From the cell containing the given text, extract its center point as (x, y) coordinate. 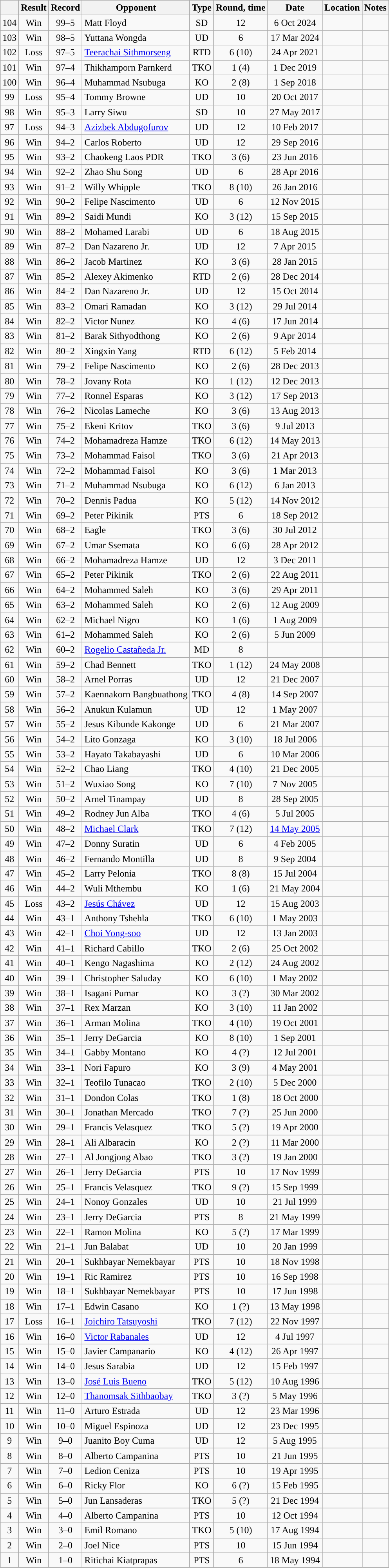
21 May 2004 (295, 888)
37 (9, 1023)
Arman Molina (136, 1023)
12 Dec 2013 (295, 381)
Kengo Nagashima (136, 963)
55–2 (65, 724)
9 Jul 2013 (295, 426)
12 Nov 2015 (295, 202)
Larry Pelonia (136, 873)
51–2 (65, 784)
33–1 (65, 1068)
17 Sep 2013 (295, 396)
7 (?) (241, 1112)
81–2 (65, 336)
45 (9, 903)
15 Sep 1999 (295, 1187)
18 May 1994 (295, 1560)
28 Sep 2005 (295, 799)
Location (342, 8)
Hayato Takabayashi (136, 754)
14 May 2013 (295, 441)
9 (9, 1441)
99–5 (65, 23)
Zhao Shu Song (136, 172)
13 (9, 1381)
22–1 (65, 1232)
Thikhamporn Parnkerd (136, 67)
28–1 (65, 1142)
96–4 (65, 82)
59 (9, 695)
4 (12) (241, 1351)
23 (9, 1232)
Edwin Casano (136, 1306)
27 (9, 1172)
66 (9, 590)
21 (9, 1262)
90 (9, 232)
9–0 (65, 1441)
51 (9, 814)
4–0 (65, 1515)
17 Mar 2024 (295, 38)
13–0 (65, 1381)
75 (9, 456)
Round, time (241, 8)
24 Aug 2002 (295, 963)
96 (9, 142)
Jovany Rota (136, 381)
30 (9, 1127)
15 Jun 1994 (295, 1545)
Nicolas Lameche (136, 411)
26 (9, 1187)
28 Dec 2013 (295, 366)
Wuxiao Song (136, 784)
Teofilo Tunacao (136, 1082)
Jun Balabat (136, 1247)
67 (9, 575)
92–2 (65, 172)
64 (9, 620)
31–1 (65, 1097)
Matt Floyd (136, 23)
Chao Liang (136, 769)
95 (9, 157)
8–0 (65, 1456)
Dondon Colas (136, 1097)
18 Nov 1998 (295, 1262)
Mohamed Larabi (136, 232)
21 Apr 2013 (295, 456)
15 Feb 1997 (295, 1366)
17 (9, 1321)
11 Jan 2002 (295, 1008)
14–0 (65, 1366)
76 (9, 441)
14 (9, 1366)
49 (9, 844)
Michael Clark (136, 829)
86 (9, 291)
22 (9, 1247)
80–2 (65, 351)
12 Aug 2009 (295, 605)
23 Mar 1996 (295, 1411)
30 Mar 2002 (295, 993)
3–0 (65, 1530)
35–1 (65, 1038)
Lito Gonzaga (136, 739)
25 Jun 2000 (295, 1112)
MD (201, 649)
21–1 (65, 1247)
16–0 (65, 1336)
Record (65, 8)
22 Aug 2011 (295, 575)
84–2 (65, 291)
89 (9, 247)
35 (9, 1053)
28 (9, 1157)
42 (9, 948)
94–3 (65, 127)
81 (9, 366)
15–0 (65, 1351)
19 Apr 1995 (295, 1471)
82–2 (65, 321)
97–5 (65, 53)
Ledion Ceniza (136, 1471)
Date (295, 8)
12 Oct 1994 (295, 1515)
Joel Nice (136, 1545)
22 Nov 1997 (295, 1321)
24 May 2008 (295, 665)
37–1 (65, 1008)
1 May 2003 (295, 919)
17 Aug 1994 (295, 1530)
Isagani Pumar (136, 993)
58–2 (65, 680)
14 May 2005 (295, 829)
62–2 (65, 620)
2 (?) (241, 1142)
5 Aug 1995 (295, 1441)
46–2 (65, 859)
61–2 (65, 635)
28 Apr 2016 (295, 172)
Chaokeng Laos PDR (136, 157)
Arturo Estrada (136, 1411)
5–0 (65, 1501)
10 Aug 1996 (295, 1381)
24–1 (65, 1202)
4 Feb 2005 (295, 844)
13 Jan 2003 (295, 933)
Dennis Padua (136, 500)
21 Mar 2007 (295, 724)
29 (9, 1142)
4 May 2001 (295, 1068)
1–0 (65, 1560)
15 (9, 1351)
24 Apr 2021 (295, 53)
38 (9, 1008)
65 (9, 605)
18–1 (65, 1292)
83 (9, 336)
5 Feb 2014 (295, 351)
5 Jul 2005 (295, 814)
2 (12) (241, 963)
63 (9, 635)
Carlos Roberto (136, 142)
30–1 (65, 1112)
7 Nov 2005 (295, 784)
7–0 (65, 1471)
57 (9, 724)
4 (8) (241, 695)
1 Mar 2013 (295, 471)
98 (9, 112)
29 Sep 2016 (295, 142)
41 (9, 963)
15 Jul 2004 (295, 873)
88 (9, 262)
32 (9, 1097)
28 Jan 2015 (295, 262)
Javier Campanario (136, 1351)
3 (9, 1530)
Notes (375, 8)
1 (4) (241, 67)
3 (9) (241, 1068)
19 Jan 2000 (295, 1157)
59–2 (65, 665)
1 Sep 2001 (295, 1038)
67–2 (65, 545)
25 (9, 1202)
15 Aug 2003 (295, 903)
26 Jan 2016 (295, 187)
56–2 (65, 709)
1 May 2002 (295, 978)
5 (10) (241, 1530)
10–0 (65, 1426)
24 (9, 1217)
69–2 (65, 515)
60–2 (65, 649)
68–2 (65, 530)
91 (9, 217)
48–2 (65, 829)
85 (9, 306)
90–2 (65, 202)
91–2 (65, 187)
54 (9, 769)
5 Dec 2000 (295, 1082)
6 (?) (241, 1486)
9 (?) (241, 1187)
Ricky Flor (136, 1486)
1 May 2007 (295, 709)
46 (9, 888)
13 Aug 2013 (295, 411)
Jacob Martinez (136, 262)
6 (6) (241, 545)
27 May 2017 (295, 112)
61 (9, 665)
25–1 (65, 1187)
Teerachai Sithmorseng (136, 53)
38–1 (65, 993)
11 Mar 2000 (295, 1142)
11–0 (65, 1411)
101 (9, 67)
Rex Marzan (136, 1008)
15 Feb 1995 (295, 1486)
73 (9, 486)
2 (10) (241, 1082)
52 (9, 799)
7 Apr 2015 (295, 247)
Ekeni Kritov (136, 426)
78–2 (65, 381)
99 (9, 97)
Ronnel Esparas (136, 396)
6 Jan 2013 (295, 486)
95–3 (65, 112)
Alexey Akimenko (136, 276)
58 (9, 709)
Nonoy Gonzales (136, 1202)
87 (9, 276)
23 Dec 1995 (295, 1426)
93 (9, 187)
44 (9, 919)
50 (9, 829)
42–1 (65, 933)
27–1 (65, 1157)
94 (9, 172)
Chad Bennett (136, 665)
Saidi Mundi (136, 217)
Tommy Browne (136, 97)
71–2 (65, 486)
48 (9, 859)
23–1 (65, 1217)
41–1 (65, 948)
20 Jan 1999 (295, 1247)
97–4 (65, 67)
36–1 (65, 1023)
89–2 (65, 217)
2 (9, 1545)
1 Dec 2019 (295, 67)
32–1 (65, 1082)
56 (9, 739)
12 Jul 2001 (295, 1053)
28 Dec 2014 (295, 276)
Omari Ramadan (136, 306)
97 (9, 127)
Victor Rabanales (136, 1336)
1 Sep 2018 (295, 82)
21 Jun 1995 (295, 1456)
103 (9, 38)
Jesus Sarabia (136, 1366)
60 (9, 680)
74 (9, 471)
78 (9, 411)
Kaennakorn Bangbuathong (136, 695)
Joichiro Tatsuyoshi (136, 1321)
Emil Romano (136, 1530)
21 Dec 1994 (295, 1501)
2–0 (65, 1545)
87–2 (65, 247)
Michael Nigro (136, 620)
49–2 (65, 814)
64–2 (65, 590)
17 Mar 1999 (295, 1232)
1 (9, 1560)
43–1 (65, 919)
Arnel Tinampay (136, 799)
54–2 (65, 739)
16 Sep 1998 (295, 1277)
40 (9, 978)
95–4 (65, 97)
Victor Nunez (136, 321)
19 (9, 1292)
75–2 (65, 426)
16–1 (65, 1321)
21 Jul 1999 (295, 1202)
4 Jul 1997 (295, 1336)
Al Jongjong Abao (136, 1157)
71 (9, 515)
Ritichai Kiatprapas (136, 1560)
3 Dec 2011 (295, 560)
76–2 (65, 411)
Jesus Kibunde Kakonge (136, 724)
9 Apr 2014 (295, 336)
Opponent (136, 8)
40–1 (65, 963)
Eagle (136, 530)
19 Oct 2001 (295, 1023)
13 May 1998 (295, 1306)
68 (9, 560)
92 (9, 202)
53–2 (65, 754)
Willy Whipple (136, 187)
4 (?) (241, 1053)
69 (9, 545)
Christopher Saluday (136, 978)
Type (201, 8)
26 Apr 1997 (295, 1351)
65–2 (65, 575)
7 (10) (241, 784)
17 Nov 1999 (295, 1172)
52–2 (65, 769)
88–2 (65, 232)
50–2 (65, 799)
43 (9, 933)
20–1 (65, 1262)
93–2 (65, 157)
Gabby Montano (136, 1053)
31 (9, 1112)
Umar Ssemata (136, 545)
77–2 (65, 396)
10 Feb 2017 (295, 127)
Arnel Porras (136, 680)
18 Jul 2006 (295, 739)
39–1 (65, 978)
José Luis Bueno (136, 1381)
Fernando Montilla (136, 859)
6–0 (65, 1486)
17–1 (65, 1306)
21 Dec 2007 (295, 680)
70–2 (65, 500)
55 (9, 754)
Barak Sithyodthong (136, 336)
63–2 (65, 605)
15 Sep 2015 (295, 217)
16 (9, 1336)
47 (9, 873)
72–2 (65, 471)
20 (9, 1277)
45–2 (65, 873)
18 (9, 1306)
Thanomsak Sithbaobay (136, 1396)
21 Dec 2005 (295, 769)
Anukun Kulamun (136, 709)
102 (9, 53)
18 Sep 2012 (295, 515)
62 (9, 649)
26–1 (65, 1172)
44–2 (65, 888)
12–0 (65, 1396)
74–2 (65, 441)
10 Mar 2006 (295, 754)
28 Apr 2012 (295, 545)
Rodney Jun Alba (136, 814)
29–1 (65, 1127)
14 Sep 2007 (295, 695)
1 (8) (241, 1097)
18 Oct 2000 (295, 1097)
1 (?) (241, 1306)
94–2 (65, 142)
Larry Siwu (136, 112)
33 (9, 1082)
25 Oct 2002 (295, 948)
Result (34, 8)
47–2 (65, 844)
9 Sep 2004 (295, 859)
53 (9, 784)
23 Jun 2016 (295, 157)
73–2 (65, 456)
84 (9, 321)
Choi Yong-soo (136, 933)
82 (9, 351)
Ramon Molina (136, 1232)
77 (9, 426)
19–1 (65, 1277)
43–2 (65, 903)
80 (9, 381)
5 Jun 2009 (295, 635)
18 Aug 2015 (295, 232)
Juanito Boy Cuma (136, 1441)
57–2 (65, 695)
20 Oct 2017 (295, 97)
Azizbek Abdugofurov (136, 127)
98–5 (65, 38)
83–2 (65, 306)
29 Jul 2014 (295, 306)
79–2 (65, 366)
15 Oct 2014 (295, 291)
30 Jul 2012 (295, 530)
86–2 (65, 262)
Jun Lansaderas (136, 1501)
Nori Fapuro (136, 1068)
Rogelio Castañeda Jr. (136, 649)
Richard Cabillo (136, 948)
66–2 (65, 560)
Donny Suratin (136, 844)
Jesús Chávez (136, 903)
Xingxin Yang (136, 351)
19 Apr 2000 (295, 1127)
79 (9, 396)
72 (9, 500)
11 (9, 1411)
2 (8) (241, 82)
Anthony Tshehla (136, 919)
17 Jun 1998 (295, 1292)
70 (9, 530)
34 (9, 1068)
100 (9, 82)
Yuttana Wongda (136, 38)
6 Oct 2024 (295, 23)
104 (9, 23)
7 (9, 1471)
14 Nov 2012 (295, 500)
34–1 (65, 1053)
4 (9, 1515)
5 May 1996 (295, 1396)
85–2 (65, 276)
8 (8) (241, 873)
39 (9, 993)
21 May 1999 (295, 1217)
5 (9, 1501)
Wuli Mthembu (136, 888)
36 (9, 1038)
Jonathan Mercado (136, 1112)
1 Aug 2009 (295, 620)
17 Jun 2014 (295, 321)
Miguel Espinoza (136, 1426)
29 Apr 2011 (295, 590)
Ric Ramirez (136, 1277)
Ali Albaracin (136, 1142)
